Provide the [X, Y] coordinate of the cell's center where the given text is located.  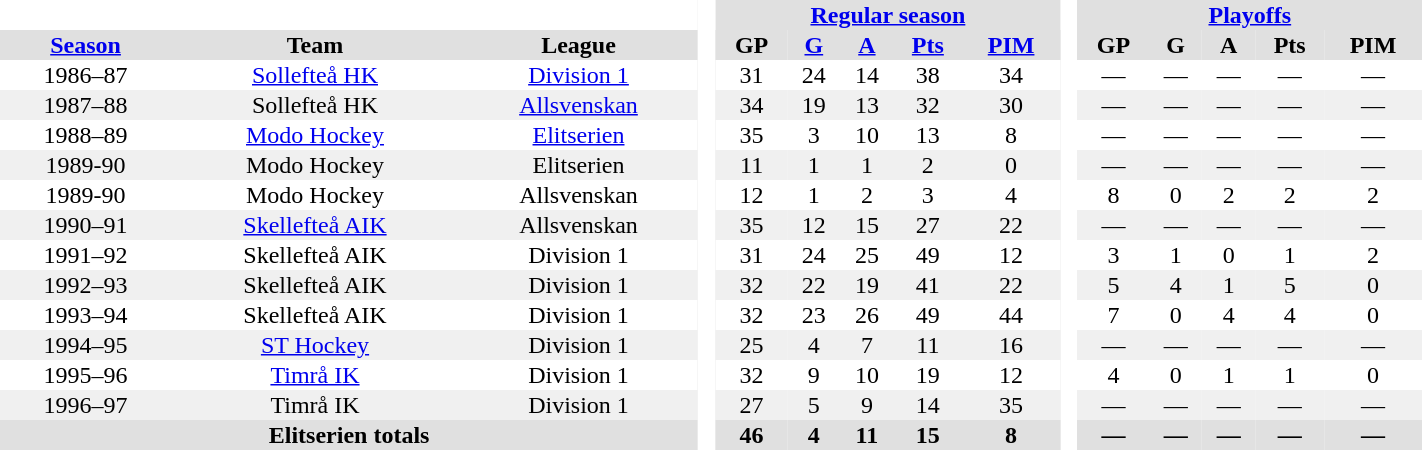
44 [1011, 315]
Team [315, 45]
38 [928, 75]
1992–93 [86, 285]
Playoffs [1250, 15]
1996–97 [86, 405]
30 [1011, 105]
1988–89 [86, 135]
League [578, 45]
1993–94 [86, 315]
Regular season [888, 15]
1987–88 [86, 105]
1994–95 [86, 345]
1986–87 [86, 75]
Season [86, 45]
41 [928, 285]
1995–96 [86, 375]
23 [814, 315]
1990–91 [86, 225]
1991–92 [86, 255]
Elitserien totals [349, 435]
16 [1011, 345]
26 [866, 315]
46 [752, 435]
ST Hockey [315, 345]
